Find where the given text appears and provide that cell's center as (X, Y) coordinate. 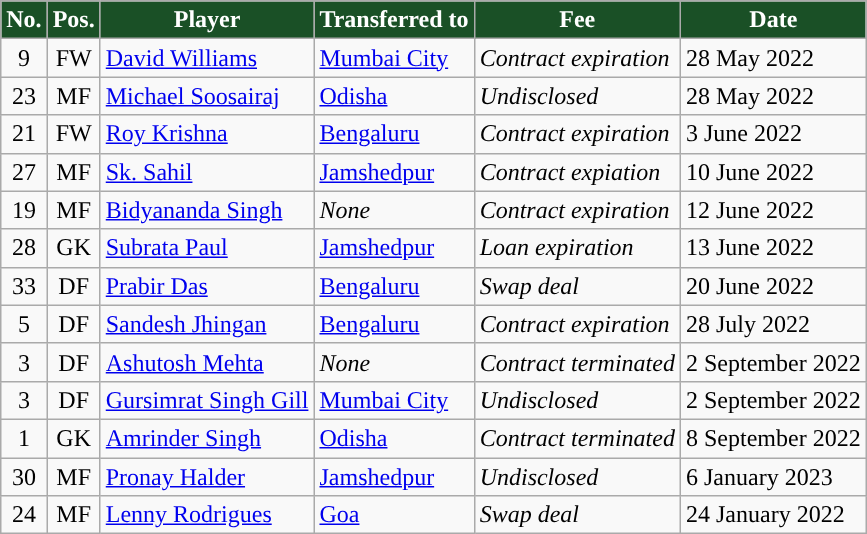
6 January 2023 (773, 477)
Ashutosh Mehta (207, 362)
20 June 2022 (773, 286)
28 (24, 248)
Subrata Paul (207, 248)
Bidyananda Singh (207, 210)
Sk. Sahil (207, 172)
Gursimrat Singh Gill (207, 400)
19 (24, 210)
12 June 2022 (773, 210)
23 (24, 96)
David Williams (207, 58)
Michael Soosairaj (207, 96)
Amrinder Singh (207, 438)
Pronay Halder (207, 477)
13 June 2022 (773, 248)
Transferred to (394, 20)
Goa (394, 515)
28 July 2022 (773, 324)
Sandesh Jhingan (207, 324)
Pos. (74, 20)
33 (24, 286)
Lenny Rodrigues (207, 515)
5 (24, 324)
Roy Krishna (207, 134)
Player (207, 20)
24 January 2022 (773, 515)
No. (24, 20)
8 September 2022 (773, 438)
9 (24, 58)
3 June 2022 (773, 134)
24 (24, 515)
21 (24, 134)
Prabir Das (207, 286)
30 (24, 477)
1 (24, 438)
10 June 2022 (773, 172)
Fee (577, 20)
Contract expiation (577, 172)
27 (24, 172)
Loan expiration (577, 248)
Date (773, 20)
